Provide the [x, y] coordinate of the cell's center where the given text is located.  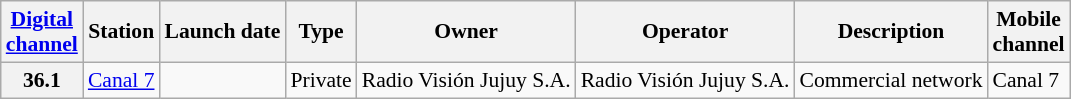
Type [320, 32]
Mobilechannel [1029, 32]
Private [320, 80]
Operator [686, 32]
Owner [466, 32]
Station [122, 32]
Commercial network [892, 80]
36.1 [42, 80]
Description [892, 32]
Launch date [223, 32]
Digitalchannel [42, 32]
